For the text-containing cell, return its midpoint in (x, y) coordinate format. 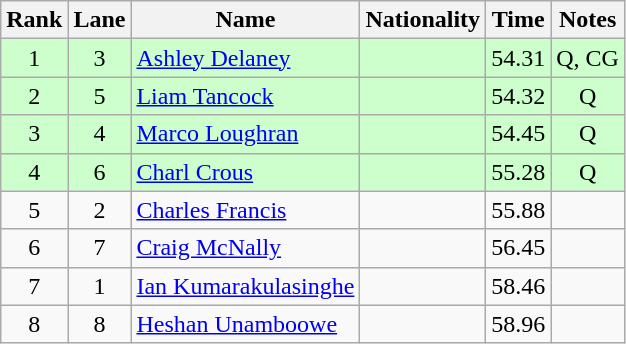
Craig McNally (246, 248)
54.32 (518, 96)
Heshan Unamboowe (246, 324)
Ian Kumarakulasinghe (246, 286)
Marco Loughran (246, 134)
Liam Tancock (246, 96)
56.45 (518, 248)
Notes (588, 20)
Q, CG (588, 58)
Lane (100, 20)
Charles Francis (246, 210)
Name (246, 20)
Charl Crous (246, 172)
Time (518, 20)
Rank (34, 20)
55.28 (518, 172)
Nationality (423, 20)
58.96 (518, 324)
54.45 (518, 134)
58.46 (518, 286)
Ashley Delaney (246, 58)
54.31 (518, 58)
55.88 (518, 210)
